Provide the [X, Y] coordinate of the cell's center where the given text is located.  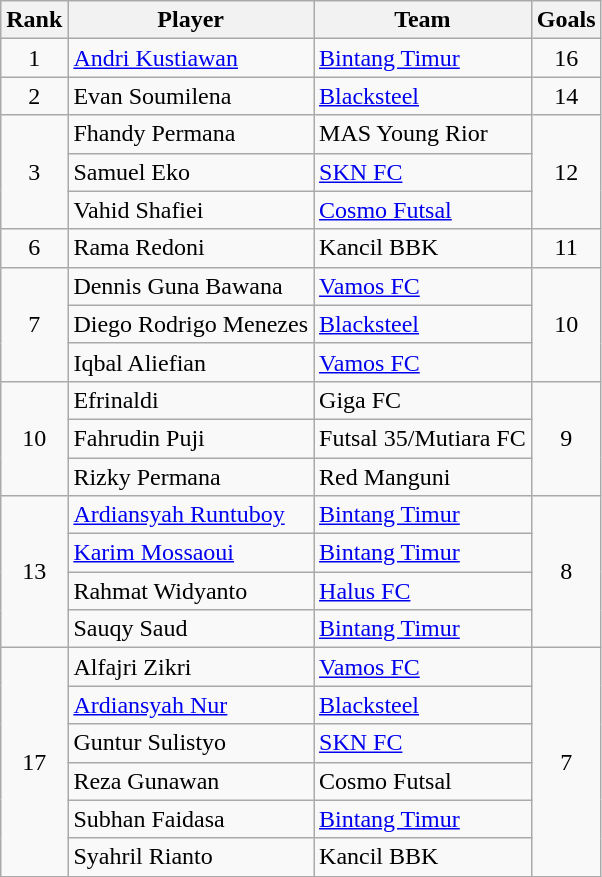
9 [566, 438]
12 [566, 172]
Fhandy Permana [191, 134]
Futsal 35/Mutiara FC [423, 438]
Player [191, 20]
Dennis Guna Bawana [191, 286]
Fahrudin Puji [191, 438]
1 [34, 58]
Team [423, 20]
Sauqy Saud [191, 629]
Syahril Rianto [191, 857]
13 [34, 572]
Evan Soumilena [191, 96]
17 [34, 762]
Reza Gunawan [191, 781]
Giga FC [423, 400]
Samuel Eko [191, 172]
Efrinaldi [191, 400]
Ardiansyah Nur [191, 705]
Vahid Shafiei [191, 210]
16 [566, 58]
Rahmat Widyanto [191, 591]
Rama Redoni [191, 248]
Rank [34, 20]
14 [566, 96]
Andri Kustiawan [191, 58]
Karim Mossaoui [191, 553]
3 [34, 172]
Diego Rodrigo Menezes [191, 324]
Ardiansyah Runtuboy [191, 515]
Rizky Permana [191, 477]
11 [566, 248]
Goals [566, 20]
6 [34, 248]
Halus FC [423, 591]
MAS Young Rior [423, 134]
2 [34, 96]
Red Manguni [423, 477]
Subhan Faidasa [191, 819]
Guntur Sulistyo [191, 743]
Alfajri Zikri [191, 667]
Iqbal Aliefian [191, 362]
8 [566, 572]
